Return the (X, Y) coordinate for the center point of the cell that contains the specified text.  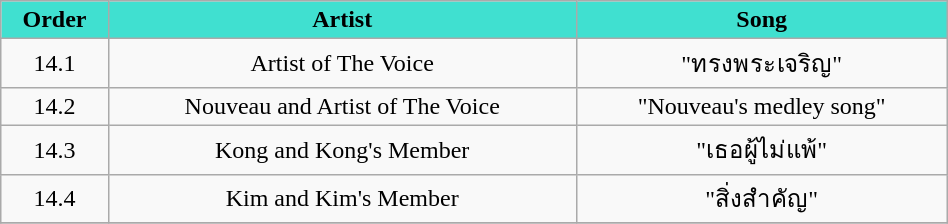
"สิ่งสำคัญ" (762, 198)
"ทรงพระเจริญ" (762, 64)
14.2 (55, 106)
Artist (342, 20)
"Nouveau's medley song" (762, 106)
Kong and Kong's Member (342, 150)
Artist of The Voice (342, 64)
Song (762, 20)
Order (55, 20)
"เธอผู้ไม่แพ้" (762, 150)
Nouveau and Artist of The Voice (342, 106)
Kim and Kim's Member (342, 198)
14.1 (55, 64)
14.3 (55, 150)
14.4 (55, 198)
